Return the [x, y] coordinate for the center point of the cell that contains the specified text.  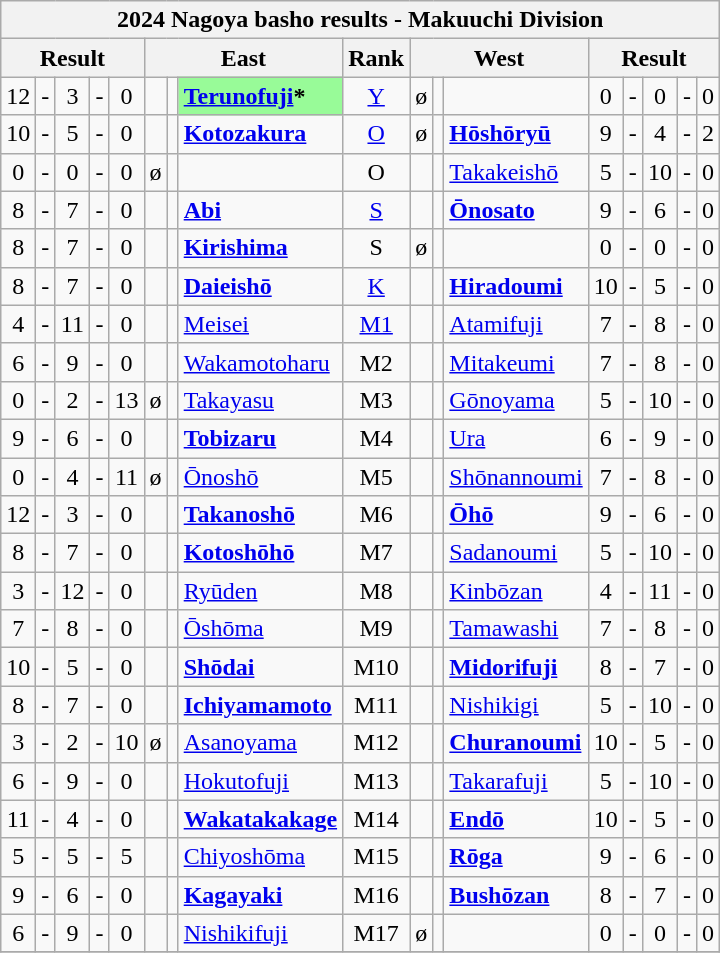
Kirishima [260, 248]
Kotoshōhō [260, 553]
13 [126, 400]
Sadanoumi [516, 553]
Churanoumi [516, 743]
M7 [376, 553]
M10 [376, 667]
Bushōzan [516, 895]
Terunofuji* [260, 96]
M5 [376, 477]
M4 [376, 438]
M3 [376, 400]
Takanoshō [260, 515]
Endō [516, 819]
Hiradoumi [516, 286]
Ōshōma [260, 629]
Rōga [516, 857]
2024 Nagoya basho results - Makuuchi Division [360, 20]
Takarafuji [516, 781]
Wakatakakage [260, 819]
M1 [376, 324]
Ryūden [260, 591]
Kagayaki [260, 895]
Nishikifuji [260, 933]
Takakeishō [516, 172]
Ōnosato [516, 210]
Shōnannoumi [516, 477]
M6 [376, 515]
M11 [376, 705]
Ura [516, 438]
M8 [376, 591]
Hōshōryū [516, 134]
Meisei [260, 324]
Nishikigi [516, 705]
Asanoyama [260, 743]
Abi [260, 210]
East [244, 58]
M14 [376, 819]
M9 [376, 629]
Ōnoshō [260, 477]
M15 [376, 857]
M2 [376, 362]
M17 [376, 933]
Y [376, 96]
M13 [376, 781]
Atamifuji [516, 324]
Rank [376, 58]
Shōdai [260, 667]
Hokutofuji [260, 781]
Tamawashi [516, 629]
Daieishō [260, 286]
M16 [376, 895]
Midorifuji [516, 667]
Gōnoyama [516, 400]
Wakamotoharu [260, 362]
Kotozakura [260, 134]
Ichiyamamoto [260, 705]
Tobizaru [260, 438]
Chiyoshōma [260, 857]
Ōhō [516, 515]
K [376, 286]
M12 [376, 743]
West [500, 58]
Mitakeumi [516, 362]
Takayasu [260, 400]
Kinbōzan [516, 591]
